Capture the cell that displays the provided text and extract its [x, y] central coordinate. 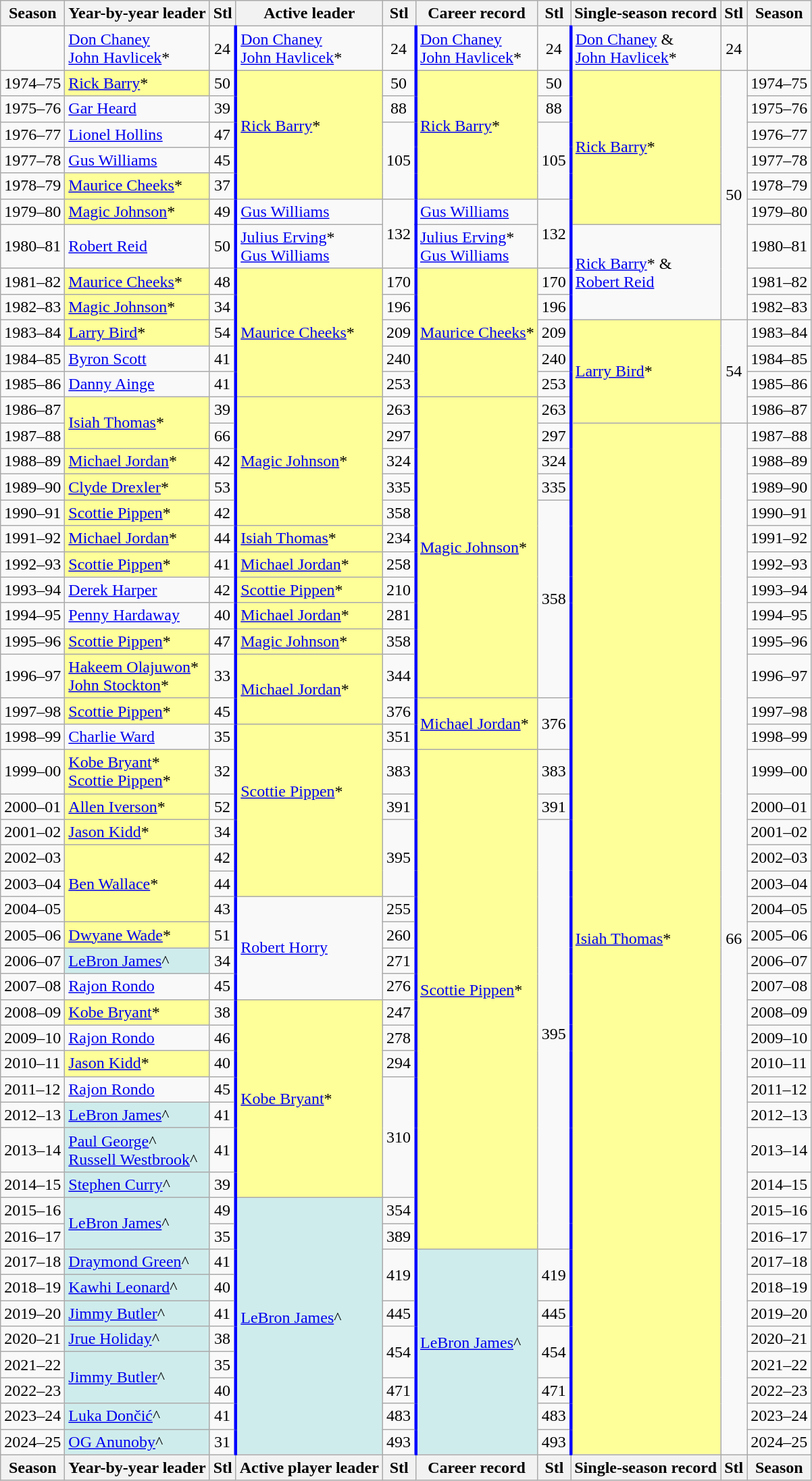
Byron Scott [137, 359]
351 [399, 736]
294 [399, 1063]
Draymond Green^ [137, 1262]
Stephen Curry^ [137, 1184]
258 [399, 564]
Lionel Hollins [137, 134]
Hakeem Olajuwon*John Stockton* [137, 676]
Don Chaney &John Havlicek* [646, 49]
Jrue Holiday^ [137, 1339]
53 [223, 487]
Kobe Bryant*Scottie Pippen* [137, 772]
OG Anunoby^ [137, 1442]
Paul George^Russell Westbrook^ [137, 1150]
32 [223, 772]
31 [223, 1442]
Kawhi Leonard^ [137, 1288]
276 [399, 986]
Penny Hardaway [137, 616]
281 [399, 616]
255 [399, 909]
344 [399, 676]
33 [223, 676]
389 [399, 1236]
Ben Wallace* [137, 884]
Luka Dončić^ [137, 1416]
48 [223, 281]
51 [223, 935]
210 [399, 590]
Allen Iverson* [137, 806]
Charlie Ward [137, 736]
Robert Horry [309, 948]
Derek Harper [137, 590]
37 [223, 186]
271 [399, 961]
43 [223, 909]
Dwyane Wade* [137, 935]
Active leader [309, 14]
310 [399, 1136]
278 [399, 1038]
354 [399, 1210]
Rick Barry* &Robert Reid [646, 272]
Active player leader [309, 1467]
Danny Ainge [137, 384]
52 [223, 806]
260 [399, 935]
Clyde Drexler* [137, 487]
46 [223, 1038]
Gar Heard [137, 109]
234 [399, 538]
Robert Reid [137, 246]
247 [399, 1012]
